Search for the cell housing the specified text and yield its (X, Y) center coordinate. 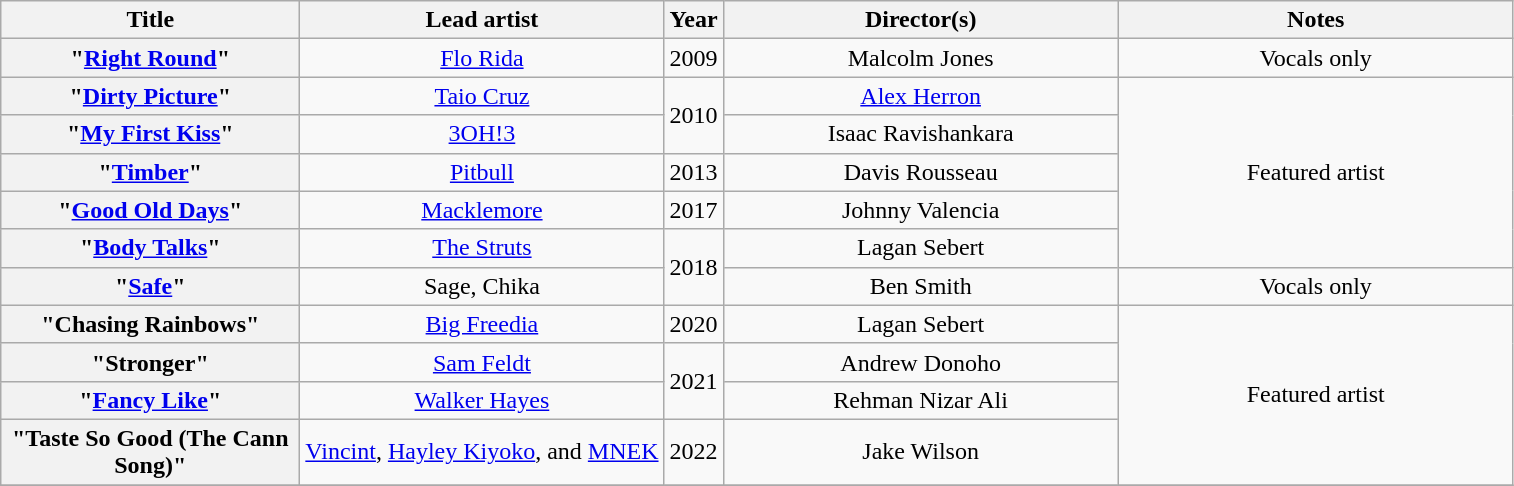
Sage, Chika (482, 286)
"Taste So Good (The Cann Song)" (150, 452)
"Stronger" (150, 362)
"Dirty Picture" (150, 96)
Director(s) (920, 20)
2013 (694, 172)
The Struts (482, 248)
Davis Rousseau (920, 172)
"Fancy Like" (150, 400)
2010 (694, 115)
Andrew Donoho (920, 362)
Macklemore (482, 210)
Title (150, 20)
2018 (694, 267)
"Safe" (150, 286)
"Right Round" (150, 58)
Pitbull (482, 172)
Jake Wilson (920, 452)
Rehman Nizar Ali (920, 400)
Johnny Valencia (920, 210)
2022 (694, 452)
Malcolm Jones (920, 58)
Year (694, 20)
"My First Kiss" (150, 134)
"Chasing Rainbows" (150, 324)
"Good Old Days" (150, 210)
Sam Feldt (482, 362)
3OH!3 (482, 134)
Lead artist (482, 20)
"Body Talks" (150, 248)
Walker Hayes (482, 400)
Isaac Ravishankara (920, 134)
"Timber" (150, 172)
Flo Rida (482, 58)
Vincint, Hayley Kiyoko, and MNEK (482, 452)
Big Freedia (482, 324)
2020 (694, 324)
2009 (694, 58)
2017 (694, 210)
Notes (1316, 20)
Taio Cruz (482, 96)
Alex Herron (920, 96)
Ben Smith (920, 286)
2021 (694, 381)
